Provide the [x, y] coordinate of the cell's center where the given text is located.  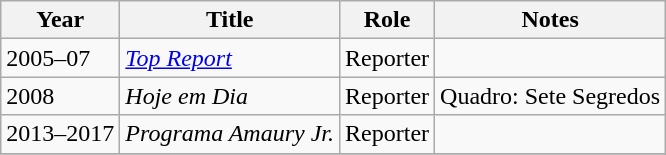
Hoje em Dia [230, 96]
2005–07 [60, 58]
2013–2017 [60, 134]
2008 [60, 96]
Role [388, 20]
Title [230, 20]
Notes [550, 20]
Year [60, 20]
Quadro: Sete Segredos [550, 96]
Programa Amaury Jr. [230, 134]
Top Report [230, 58]
